Capture the cell that displays the provided text and extract its (x, y) central coordinate. 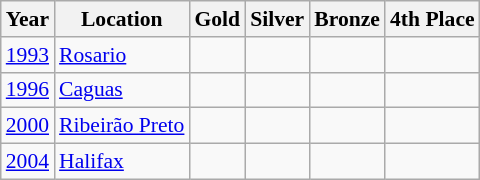
2004 (28, 162)
Rosario (122, 55)
1993 (28, 55)
Halifax (122, 162)
Ribeirão Preto (122, 126)
1996 (28, 90)
Gold (217, 19)
Location (122, 19)
Caguas (122, 90)
Bronze (347, 19)
4th Place (432, 19)
2000 (28, 126)
Silver (277, 19)
Year (28, 19)
